Provide the [x, y] coordinate of the cell's center where the given text is located.  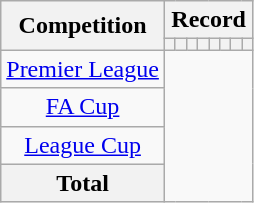
Competition [83, 26]
League Cup [83, 145]
FA Cup [83, 107]
Premier League [83, 69]
Total [83, 183]
Record [208, 20]
